For the text-containing cell, return its midpoint in (X, Y) coordinate format. 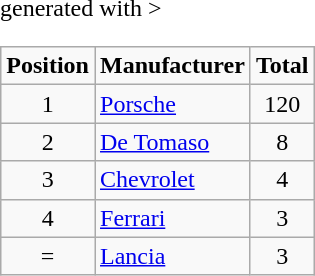
1 (48, 104)
120 (282, 104)
Ferrari (172, 218)
Lancia (172, 256)
8 (282, 142)
De Tomaso (172, 142)
2 (48, 142)
Porsche (172, 104)
Total (282, 66)
Position (48, 66)
= (48, 256)
Manufacturer (172, 66)
Chevrolet (172, 180)
